Scan for the cell matching the given text and deliver its [x, y] coordinate at center. 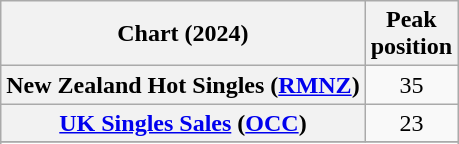
UK Singles Sales (OCC) [183, 123]
Peakposition [411, 34]
35 [411, 85]
Chart (2024) [183, 34]
New Zealand Hot Singles (RMNZ) [183, 85]
23 [411, 123]
